Scan for the cell matching the given text and deliver its (X, Y) coordinate at center. 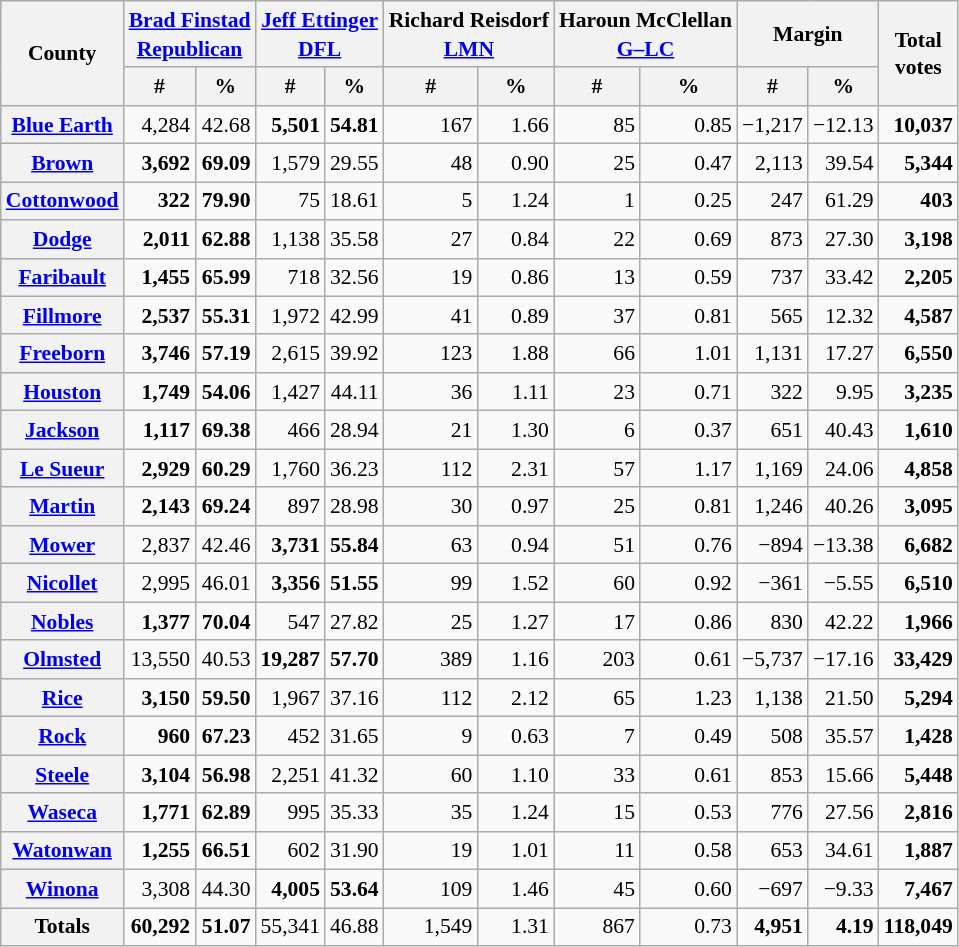
44.30 (225, 889)
6,682 (918, 545)
41.32 (354, 774)
17.27 (844, 354)
1,610 (918, 430)
63 (431, 545)
57.19 (225, 354)
35.58 (354, 239)
10,037 (918, 125)
66 (597, 354)
35 (431, 812)
1 (597, 201)
0.90 (515, 163)
−894 (772, 545)
Nicollet (62, 583)
Dodge (62, 239)
Blue Earth (62, 125)
33,429 (918, 659)
−13.38 (844, 545)
5 (431, 201)
Rice (62, 698)
403 (918, 201)
830 (772, 621)
15 (597, 812)
69.09 (225, 163)
Jackson (62, 430)
1,377 (160, 621)
39.92 (354, 354)
2.31 (515, 468)
24.06 (844, 468)
1.27 (515, 621)
1,169 (772, 468)
15.66 (844, 774)
123 (431, 354)
−17.16 (844, 659)
37.16 (354, 698)
46.88 (354, 927)
53.64 (354, 889)
Olmsted (62, 659)
853 (772, 774)
Winona (62, 889)
21.50 (844, 698)
0.85 (688, 125)
69.38 (225, 430)
6,550 (918, 354)
54.06 (225, 392)
59.50 (225, 698)
960 (160, 736)
873 (772, 239)
Jeff EttingerDFL (320, 34)
42.68 (225, 125)
37 (597, 316)
9.95 (844, 392)
33 (597, 774)
Brad FinstadRepublican (190, 34)
Faribault (62, 277)
32.56 (354, 277)
60,292 (160, 927)
County (62, 53)
1.23 (688, 698)
36.23 (354, 468)
40.53 (225, 659)
4,951 (772, 927)
2,837 (160, 545)
1.66 (515, 125)
0.92 (688, 583)
0.63 (515, 736)
1,972 (290, 316)
62.89 (225, 812)
−361 (772, 583)
2,113 (772, 163)
30 (431, 507)
3,198 (918, 239)
3,308 (160, 889)
Haroun McClellanG–LC (646, 34)
66.51 (225, 850)
Freeborn (62, 354)
2,205 (918, 277)
3,235 (918, 392)
79.90 (225, 201)
1,771 (160, 812)
0.25 (688, 201)
718 (290, 277)
−5,737 (772, 659)
1.17 (688, 468)
−5.55 (844, 583)
39.54 (844, 163)
11 (597, 850)
389 (431, 659)
0.97 (515, 507)
55.84 (354, 545)
65.99 (225, 277)
1.46 (515, 889)
−12.13 (844, 125)
31.90 (354, 850)
1,887 (918, 850)
27.56 (844, 812)
7,467 (918, 889)
21 (431, 430)
737 (772, 277)
5,344 (918, 163)
776 (772, 812)
3,104 (160, 774)
0.71 (688, 392)
27.82 (354, 621)
0.49 (688, 736)
60.29 (225, 468)
1.88 (515, 354)
62.88 (225, 239)
2,251 (290, 774)
547 (290, 621)
4.19 (844, 927)
867 (597, 927)
4,005 (290, 889)
Fillmore (62, 316)
2,537 (160, 316)
3,150 (160, 698)
Rock (62, 736)
Martin (62, 507)
85 (597, 125)
57 (597, 468)
5,501 (290, 125)
1,749 (160, 392)
51.07 (225, 927)
34.61 (844, 850)
35.33 (354, 812)
54.81 (354, 125)
167 (431, 125)
99 (431, 583)
Richard ReisdorfLMN (469, 34)
3,746 (160, 354)
1.16 (515, 659)
2,143 (160, 507)
0.73 (688, 927)
1,427 (290, 392)
Mower (62, 545)
118,049 (918, 927)
51.55 (354, 583)
2,011 (160, 239)
Margin (808, 34)
29.55 (354, 163)
23 (597, 392)
55.31 (225, 316)
57.70 (354, 659)
35.57 (844, 736)
51 (597, 545)
452 (290, 736)
1,117 (160, 430)
6 (597, 430)
17 (597, 621)
69.24 (225, 507)
0.69 (688, 239)
1,255 (160, 850)
Watonwan (62, 850)
42.22 (844, 621)
602 (290, 850)
41 (431, 316)
40.43 (844, 430)
0.60 (688, 889)
1,246 (772, 507)
995 (290, 812)
1.31 (515, 927)
1,966 (918, 621)
508 (772, 736)
65 (597, 698)
−9.33 (844, 889)
2,816 (918, 812)
109 (431, 889)
3,095 (918, 507)
466 (290, 430)
1,579 (290, 163)
48 (431, 163)
18.61 (354, 201)
75 (290, 201)
6,510 (918, 583)
Totals (62, 927)
3,356 (290, 583)
61.29 (844, 201)
2,929 (160, 468)
0.84 (515, 239)
31.65 (354, 736)
0.58 (688, 850)
Waseca (62, 812)
Brown (62, 163)
2,615 (290, 354)
203 (597, 659)
40.26 (844, 507)
13 (597, 277)
653 (772, 850)
4,587 (918, 316)
33.42 (844, 277)
1,760 (290, 468)
7 (597, 736)
1,455 (160, 277)
897 (290, 507)
0.76 (688, 545)
0.94 (515, 545)
Houston (62, 392)
1,428 (918, 736)
70.04 (225, 621)
1,967 (290, 698)
36 (431, 392)
1.30 (515, 430)
5,294 (918, 698)
5,448 (918, 774)
4,858 (918, 468)
1.11 (515, 392)
Totalvotes (918, 53)
22 (597, 239)
Nobles (62, 621)
2.12 (515, 698)
Steele (62, 774)
28.94 (354, 430)
42.46 (225, 545)
45 (597, 889)
9 (431, 736)
42.99 (354, 316)
−697 (772, 889)
651 (772, 430)
44.11 (354, 392)
1,549 (431, 927)
28.98 (354, 507)
1,131 (772, 354)
3,692 (160, 163)
−1,217 (772, 125)
27.30 (844, 239)
12.32 (844, 316)
0.47 (688, 163)
56.98 (225, 774)
1.10 (515, 774)
Le Sueur (62, 468)
565 (772, 316)
4,284 (160, 125)
Cottonwood (62, 201)
3,731 (290, 545)
19,287 (290, 659)
46.01 (225, 583)
27 (431, 239)
2,995 (160, 583)
247 (772, 201)
1.52 (515, 583)
55,341 (290, 927)
0.53 (688, 812)
0.37 (688, 430)
0.59 (688, 277)
0.89 (515, 316)
13,550 (160, 659)
67.23 (225, 736)
